Scan for the cell matching the given text and deliver its (X, Y) coordinate at center. 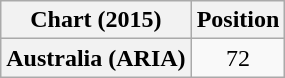
Position (238, 20)
Australia (ARIA) (96, 58)
Chart (2015) (96, 20)
72 (238, 58)
